Return the [X, Y] coordinate for the center point of the cell that contains the specified text.  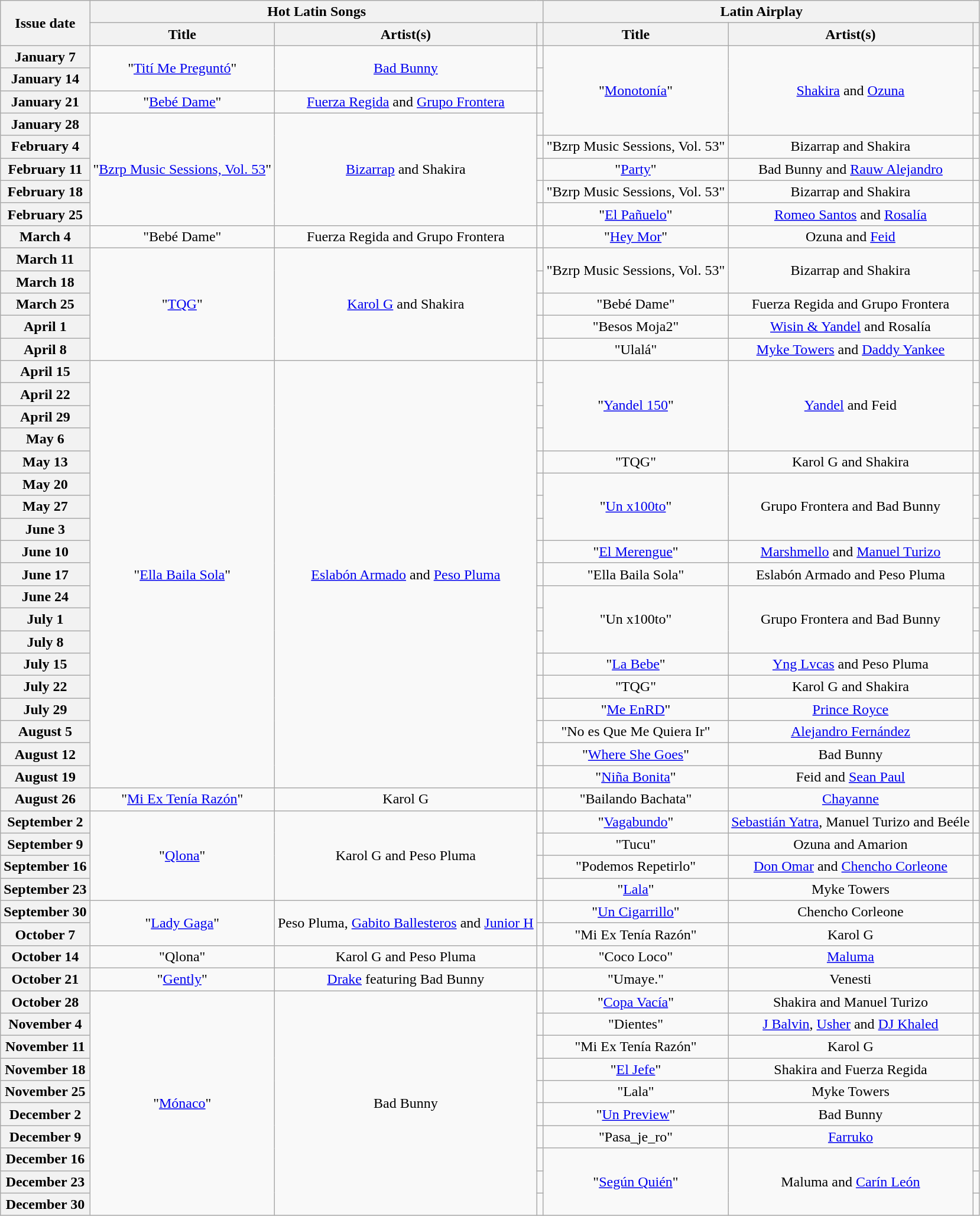
December 30 [45, 1204]
Myke Towers and Daddy Yankee [851, 349]
"Tucu" [635, 844]
July 22 [45, 687]
Marshmello and Manuel Turizo [851, 552]
September 30 [45, 912]
"Un Cigarrillo" [635, 912]
"El Jefe" [635, 1069]
April 22 [45, 394]
January 7 [45, 57]
"Copa Vacía" [635, 1002]
December 2 [45, 1114]
February 11 [45, 169]
October 21 [45, 979]
January 14 [45, 79]
"Besos Moja2" [635, 327]
Prince Royce [851, 709]
"El Pañuelo" [635, 214]
Sebastián Yatra, Manuel Turizo and Beéle [851, 822]
Yandel and Feid [851, 406]
November 18 [45, 1069]
Wisin & Yandel and Rosalía [851, 327]
"Monotonía" [635, 90]
September 2 [45, 822]
October 28 [45, 1002]
March 18 [45, 282]
"Yandel 150" [635, 406]
June 3 [45, 529]
May 13 [45, 462]
October 7 [45, 934]
Latin Airplay [761, 12]
"Party" [635, 169]
August 12 [45, 754]
Shakira and Fuerza Regida [851, 1069]
"La Bebe" [635, 664]
Ozuna and Amarion [851, 844]
"Tití Me Preguntó" [182, 68]
October 14 [45, 956]
May 20 [45, 484]
"Bailando Bachata" [635, 799]
"Me EnRD" [635, 709]
December 23 [45, 1182]
"Un Preview" [635, 1114]
Chayanne [851, 799]
January 21 [45, 102]
November 4 [45, 1024]
"El Merengue" [635, 552]
June 17 [45, 574]
"Podemos Repetirlo" [635, 867]
Shakira and Manuel Turizo [851, 1002]
March 25 [45, 304]
"No es Que Me Quiera Ir" [635, 732]
July 15 [45, 664]
September 23 [45, 889]
"Lady Gaga" [182, 923]
September 16 [45, 867]
April 8 [45, 349]
Drake featuring Bad Bunny [405, 979]
"Where She Goes" [635, 754]
Ozuna and Feid [851, 236]
March 4 [45, 236]
"Ulalá" [635, 349]
April 15 [45, 372]
"Umaye." [635, 979]
"Dientes" [635, 1024]
May 6 [45, 439]
Venesti [851, 979]
November 11 [45, 1047]
December 16 [45, 1159]
June 10 [45, 552]
Yng Lvcas and Peso Pluma [851, 664]
December 9 [45, 1137]
July 1 [45, 619]
August 26 [45, 799]
Alejandro Fernández [851, 732]
"Niña Bonita" [635, 777]
February 18 [45, 192]
August 5 [45, 732]
April 29 [45, 417]
February 4 [45, 147]
June 24 [45, 596]
Shakira and Ozuna [851, 90]
July 8 [45, 641]
August 19 [45, 777]
November 25 [45, 1092]
Don Omar and Chencho Corleone [851, 867]
Maluma [851, 956]
February 25 [45, 214]
J Balvin, Usher and DJ Khaled [851, 1024]
"Vagabundo" [635, 822]
"Hey Mor" [635, 236]
Feid and Sean Paul [851, 777]
Peso Pluma, Gabito Ballesteros and Junior H [405, 923]
July 29 [45, 709]
Maluma and Carín León [851, 1182]
Hot Latin Songs [317, 12]
September 9 [45, 844]
"Pasa_je_ro" [635, 1137]
Chencho Corleone [851, 912]
January 28 [45, 124]
"Coco Loco" [635, 956]
Romeo Santos and Rosalía [851, 214]
April 1 [45, 327]
March 11 [45, 259]
Issue date [45, 23]
May 27 [45, 507]
Farruko [851, 1137]
"Según Quién" [635, 1182]
Bad Bunny and Rauw Alejandro [851, 169]
"Gently" [182, 979]
"Mónaco" [182, 1103]
